Output the (X, Y) coordinate of the center of the cell containing the given text.  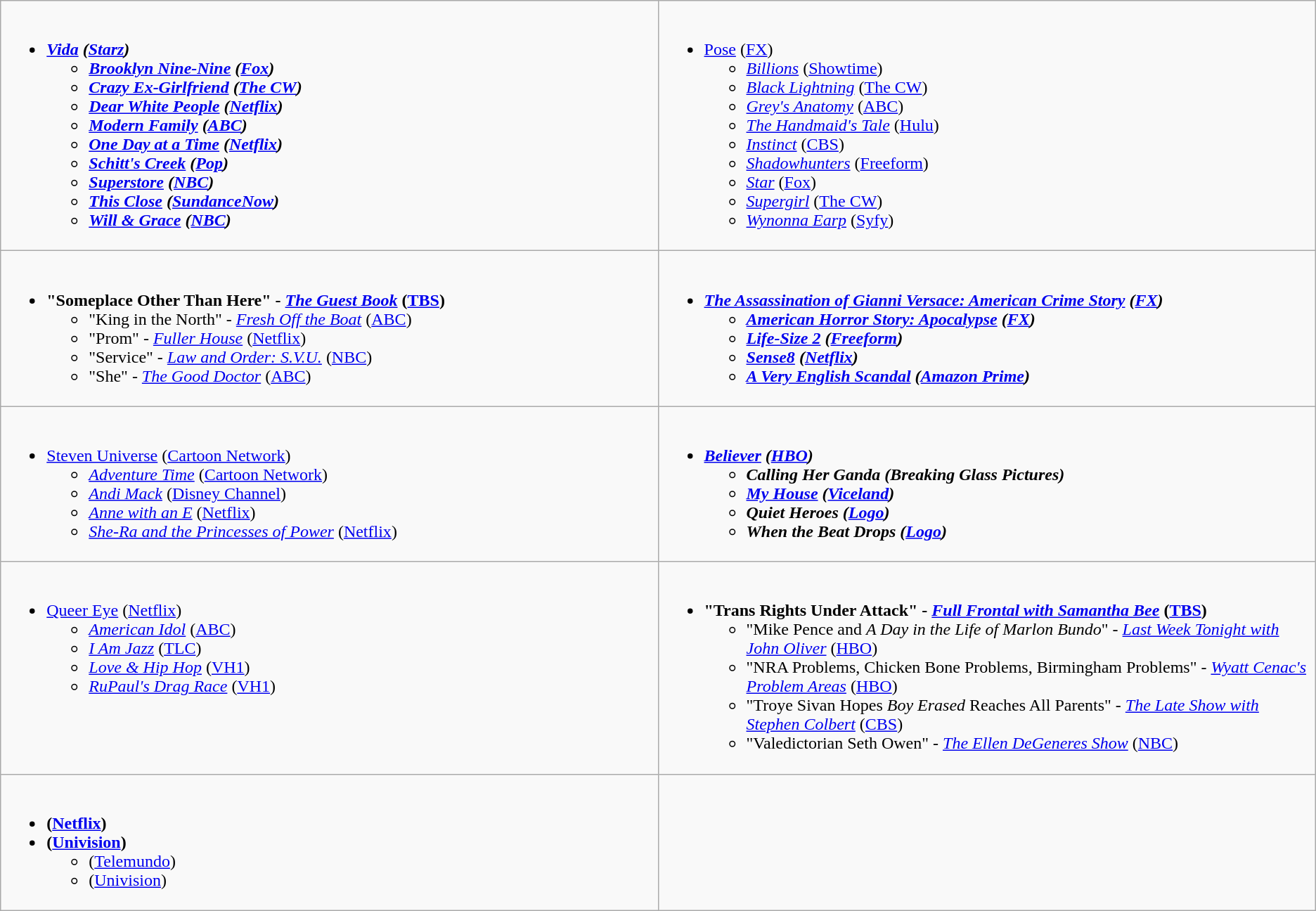
(Netflix) (Univision) (Telemundo) (Univision) (329, 842)
Believer (HBO)Calling Her Ganda (Breaking Glass Pictures)My House (Viceland)Quiet Heroes (Logo)When the Beat Drops (Logo) (987, 484)
Queer Eye (Netflix)American Idol (ABC)I Am Jazz (TLC)Love & Hip Hop (VH1)RuPaul's Drag Race (VH1) (329, 668)
